For the text-containing cell, return its midpoint in [x, y] coordinate format. 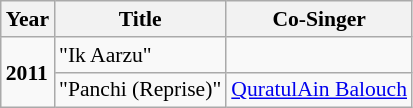
Title [140, 19]
QuratulAin Balouch [319, 90]
Co-Singer [319, 19]
Year [28, 19]
2011 [28, 72]
"Panchi (Reprise)" [140, 90]
"Ik Aarzu" [140, 55]
